Pinpoint the cell where the given text exists, returning its (x, y) midpoint coordinate. 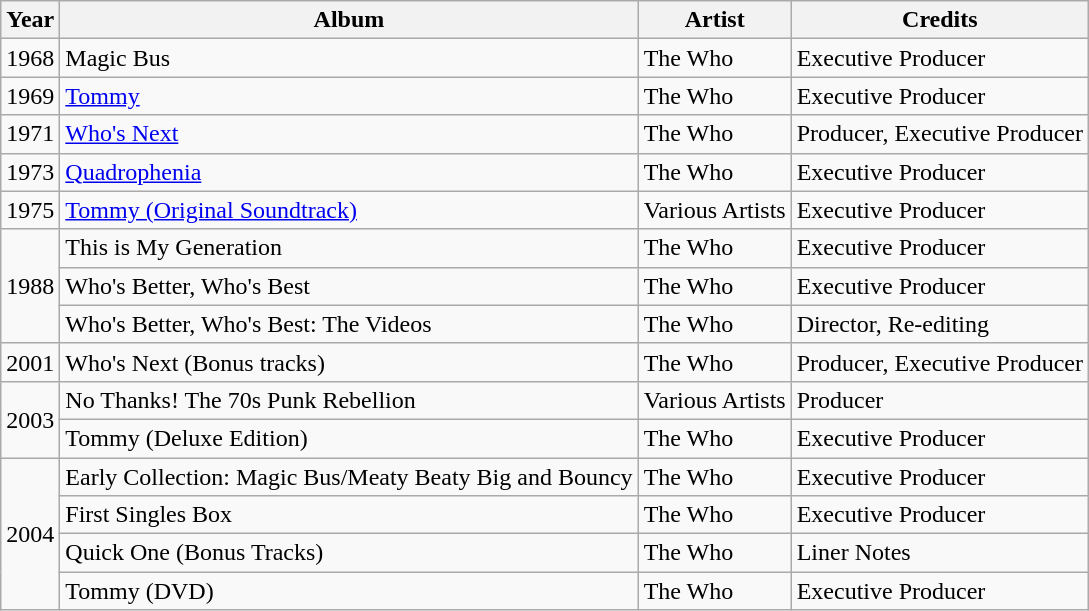
1971 (30, 134)
Tommy (Deluxe Edition) (349, 438)
Quadrophenia (349, 172)
1975 (30, 210)
This is My Generation (349, 248)
Who's Better, Who's Best: The Videos (349, 324)
First Singles Box (349, 515)
1969 (30, 96)
2001 (30, 362)
Tommy (DVD) (349, 591)
Album (349, 20)
Early Collection: Magic Bus/Meaty Beaty Big and Bouncy (349, 477)
Artist (714, 20)
1968 (30, 58)
1988 (30, 286)
Who's Next (349, 134)
Who's Better, Who's Best (349, 286)
Credits (940, 20)
2003 (30, 419)
Year (30, 20)
Tommy (Original Soundtrack) (349, 210)
Director, Re-editing (940, 324)
Who's Next (Bonus tracks) (349, 362)
1973 (30, 172)
No Thanks! The 70s Punk Rebellion (349, 400)
Magic Bus (349, 58)
Liner Notes (940, 553)
2004 (30, 534)
Quick One (Bonus Tracks) (349, 553)
Tommy (349, 96)
Producer (940, 400)
